From the cell containing the given text, extract its center point as (X, Y) coordinate. 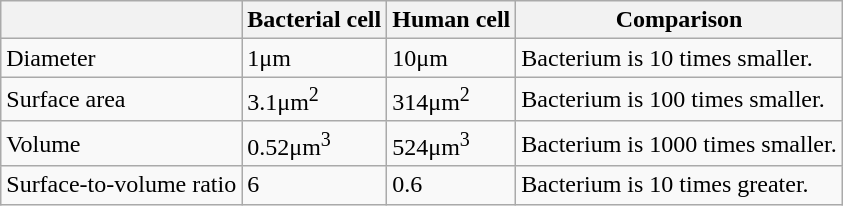
Surface area (122, 100)
Bacterium is 100 times smaller. (679, 100)
Diameter (122, 58)
524μm3 (452, 144)
Bacterium is 1000 times smaller. (679, 144)
Human cell (452, 20)
3.1μm2 (314, 100)
10μm (452, 58)
6 (314, 185)
Comparison (679, 20)
Bacterium is 10 times greater. (679, 185)
Bacterial cell (314, 20)
0.52μm3 (314, 144)
Volume (122, 144)
Bacterium is 10 times smaller. (679, 58)
1μm (314, 58)
314μm2 (452, 100)
Surface-to-volume ratio (122, 185)
0.6 (452, 185)
